Extract the (X, Y) coordinate from the center of the cell holding the provided text.  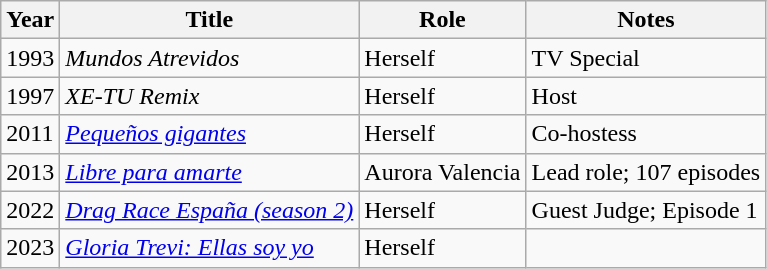
2023 (30, 248)
Aurora Valencia (442, 172)
1997 (30, 96)
Lead role; 107 episodes (646, 172)
2013 (30, 172)
2011 (30, 134)
Co-hostess (646, 134)
Libre para amarte (210, 172)
Role (442, 20)
Pequeños gigantes (210, 134)
Notes (646, 20)
XE-TU Remix (210, 96)
Guest Judge; Episode 1 (646, 210)
Mundos Atrevidos (210, 58)
Drag Race España (season 2) (210, 210)
2022 (30, 210)
Year (30, 20)
1993 (30, 58)
TV Special (646, 58)
Gloria Trevi: Ellas soy yo (210, 248)
Host (646, 96)
Title (210, 20)
